Determine the [X, Y] coordinate at the center of the cell enclosing the given text.  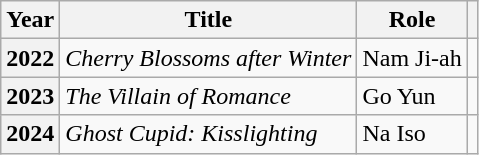
Year [30, 20]
Go Yun [412, 96]
2024 [30, 134]
Title [208, 20]
Ghost Cupid: Kisslighting [208, 134]
Na Iso [412, 134]
The Villain of Romance [208, 96]
2023 [30, 96]
Cherry Blossoms after Winter [208, 58]
Nam Ji-ah [412, 58]
2022 [30, 58]
Role [412, 20]
